Output the [x, y] coordinate of the center of the cell containing the given text.  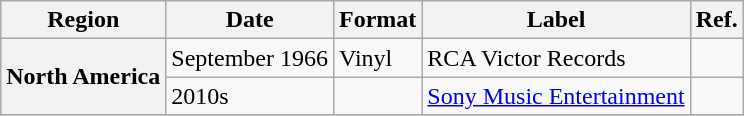
Date [250, 20]
2010s [250, 96]
Sony Music Entertainment [556, 96]
Vinyl [377, 58]
September 1966 [250, 58]
Ref. [716, 20]
RCA Victor Records [556, 58]
North America [84, 77]
Label [556, 20]
Format [377, 20]
Region [84, 20]
